Identify which cell holds the provided text, then report its [X, Y] central coordinate. 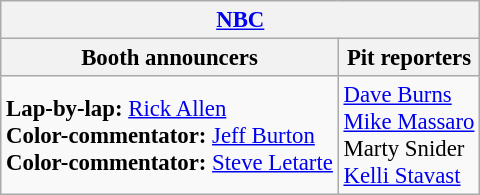
NBC [240, 20]
Lap-by-lap: Rick AllenColor-commentator: Jeff BurtonColor-commentator: Steve Letarte [170, 136]
Dave BurnsMike MassaroMarty SniderKelli Stavast [409, 136]
Booth announcers [170, 58]
Pit reporters [409, 58]
